Detect which cell encompasses the target text, then output its (X, Y) center coordinate. 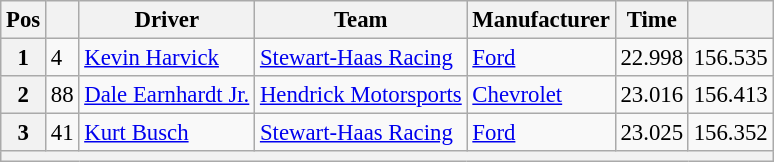
1 (24, 58)
Kurt Busch (167, 133)
Time (652, 20)
156.352 (730, 133)
23.025 (652, 133)
88 (62, 95)
2 (24, 95)
156.413 (730, 95)
Chevrolet (541, 95)
156.535 (730, 58)
Dale Earnhardt Jr. (167, 95)
Team (361, 20)
Hendrick Motorsports (361, 95)
Pos (24, 20)
3 (24, 133)
4 (62, 58)
23.016 (652, 95)
41 (62, 133)
Kevin Harvick (167, 58)
Driver (167, 20)
22.998 (652, 58)
Manufacturer (541, 20)
